Capture the cell that displays the provided text and extract its (x, y) central coordinate. 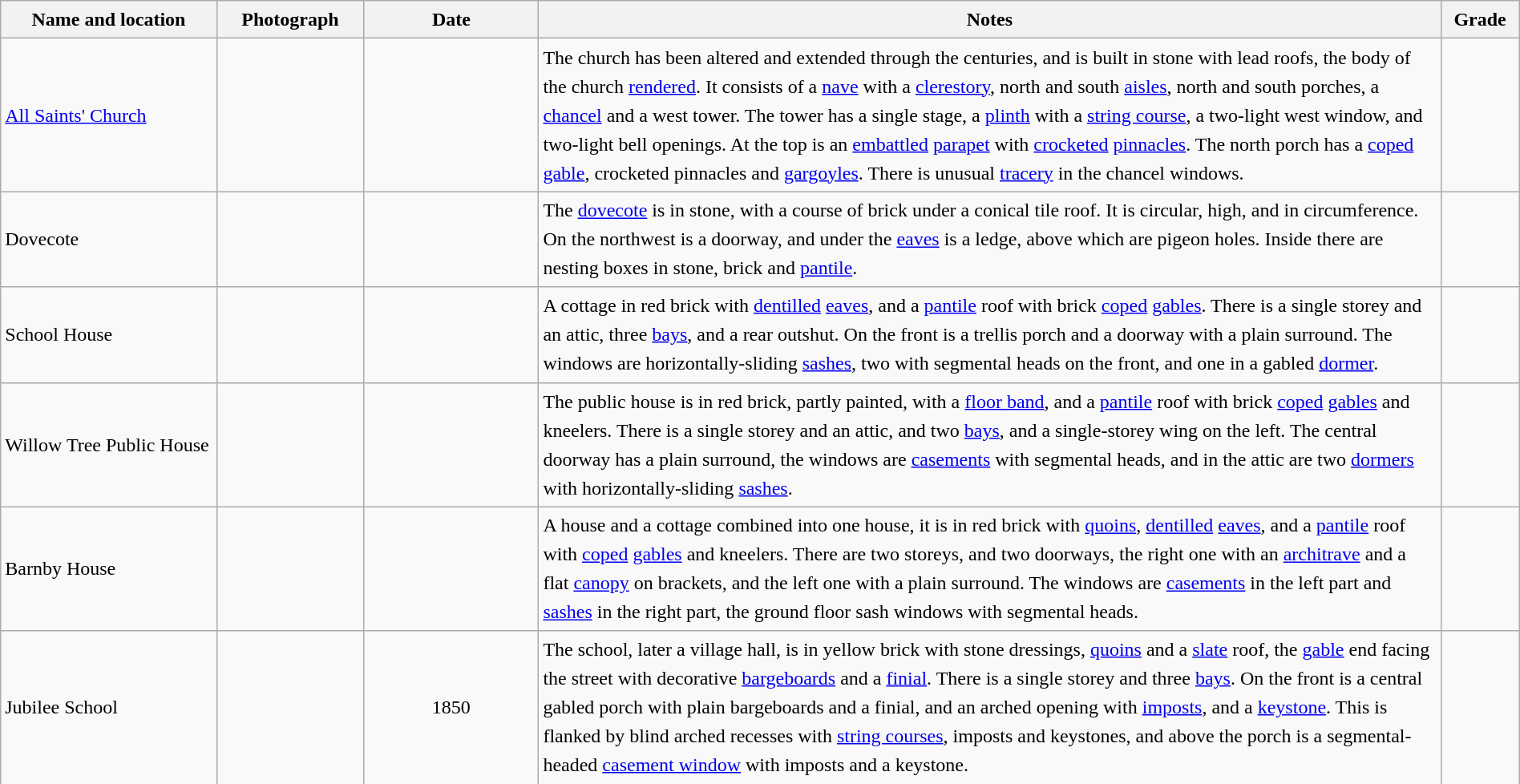
Jubilee School (109, 707)
Date (451, 19)
1850 (451, 707)
All Saints' Church (109, 115)
Grade (1480, 19)
Name and location (109, 19)
Barnby House (109, 569)
School House (109, 335)
Notes (989, 19)
Photograph (290, 19)
Dovecote (109, 239)
Willow Tree Public House (109, 444)
